Return the (X, Y) coordinate for the center point of the cell that contains the specified text.  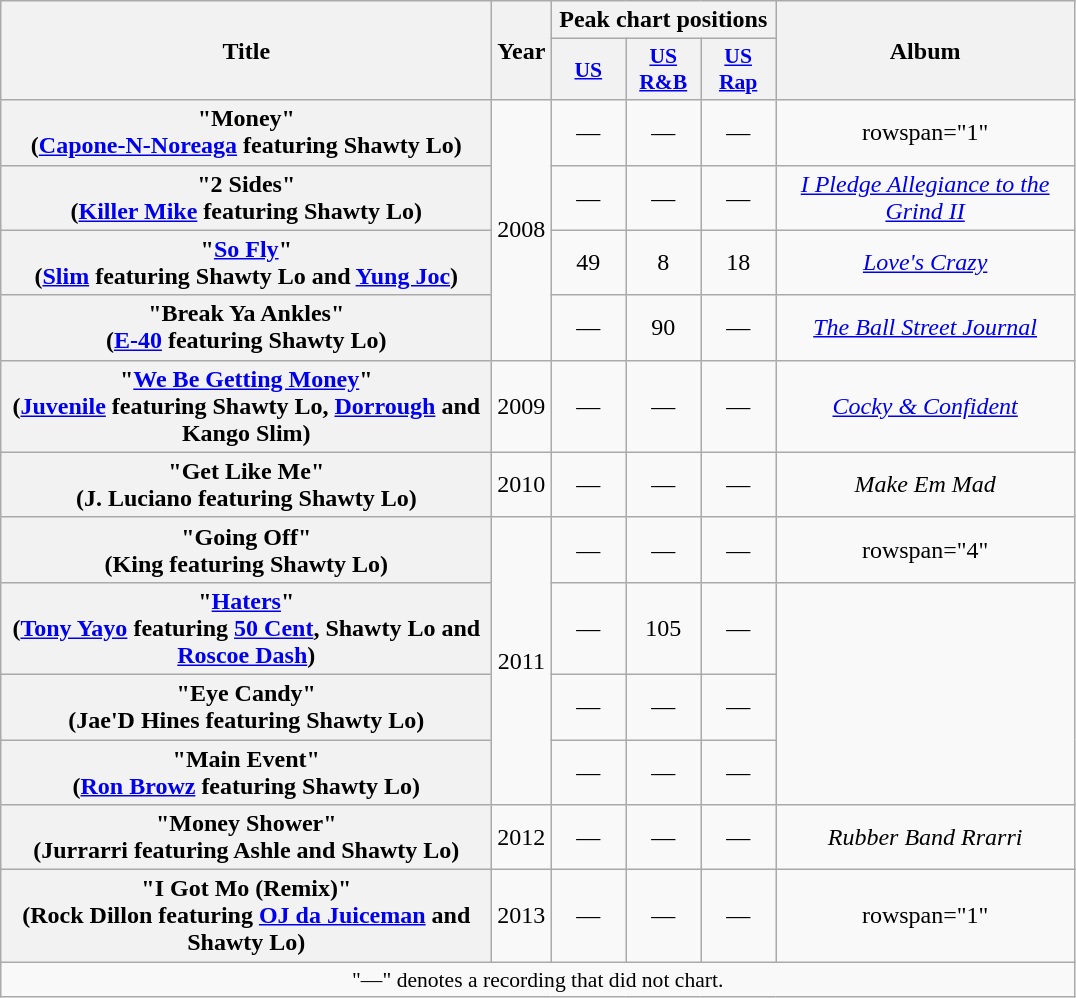
"Main Event"(Ron Browz featuring Shawty Lo) (246, 772)
Make Em Mad (926, 484)
"I Got Mo (Remix)"(Rock Dillon featuring OJ da Juiceman and Shawty Lo) (246, 916)
I Pledge Allegiance to the Grind II (926, 198)
49 (588, 262)
"We Be Getting Money"(Juvenile featuring Shawty Lo, Dorrough and Kango Slim) (246, 406)
Rubber Band Rrarri (926, 838)
90 (664, 328)
Peak chart positions (664, 20)
Year (522, 50)
2008 (522, 230)
USRap (738, 70)
"Money"(Capone-N-Noreaga featuring Shawty Lo) (246, 132)
"Going Off"(King featuring Shawty Lo) (246, 550)
"2 Sides"(Killer Mike featuring Shawty Lo) (246, 198)
18 (738, 262)
2013 (522, 916)
"Get Like Me"(J. Luciano featuring Shawty Lo) (246, 484)
"Money Shower"(Jurrarri featuring Ashle and Shawty Lo) (246, 838)
Love's Crazy (926, 262)
Title (246, 50)
US (588, 70)
2010 (522, 484)
"Break Ya Ankles"(E-40 featuring Shawty Lo) (246, 328)
8 (664, 262)
2009 (522, 406)
"Haters"(Tony Yayo featuring 50 Cent, Shawty Lo and Roscoe Dash) (246, 628)
USR&B (664, 70)
"So Fly"(Slim featuring Shawty Lo and Yung Joc) (246, 262)
105 (664, 628)
Album (926, 50)
"—" denotes a recording that did not chart. (538, 980)
rowspan="4" (926, 550)
Cocky & Confident (926, 406)
2011 (522, 660)
"Eye Candy"(Jae'D Hines featuring Shawty Lo) (246, 706)
2012 (522, 838)
The Ball Street Journal (926, 328)
